Scan for the cell matching the given text and deliver its (x, y) coordinate at center. 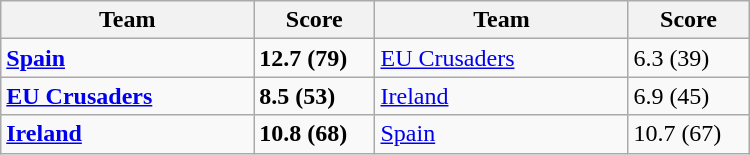
6.9 (45) (688, 96)
6.3 (39) (688, 58)
10.7 (67) (688, 134)
8.5 (53) (314, 96)
10.8 (68) (314, 134)
12.7 (79) (314, 58)
